Locate the cell with the specified text and output its (x, y) center coordinate. 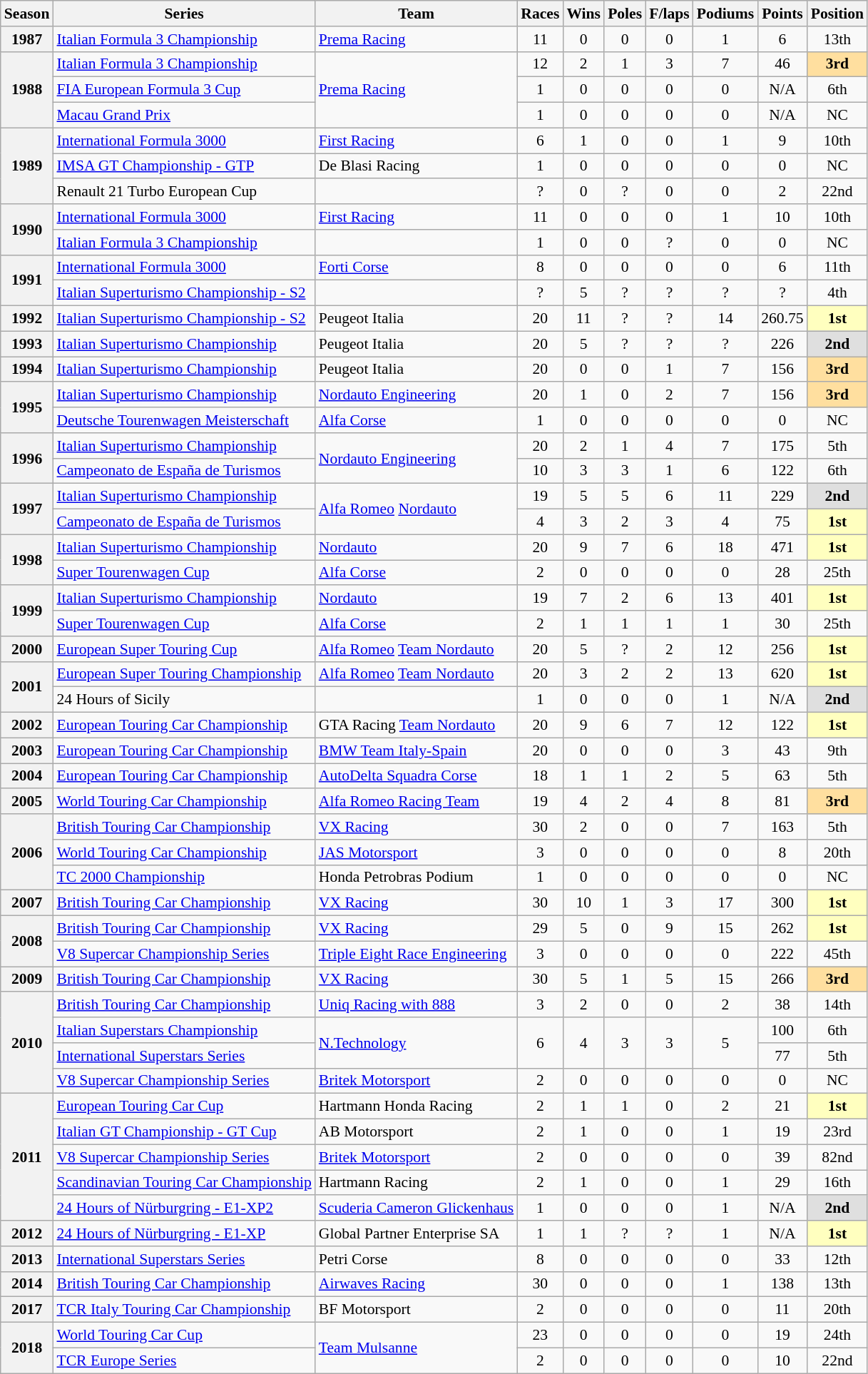
2009 (27, 979)
2010 (27, 1043)
Wins (583, 14)
Podiums (726, 14)
Triple Eight Race Engineering (417, 954)
222 (782, 954)
23 (540, 1335)
63 (782, 776)
N.Technology (417, 1043)
163 (782, 827)
Season (27, 14)
2007 (27, 903)
75 (782, 522)
2017 (27, 1310)
BMW Team Italy-Spain (417, 750)
256 (782, 649)
Uniq Racing with 888 (417, 1005)
Poles (625, 14)
Scandinavian Touring Car Championship (184, 1183)
4th (837, 293)
F/laps (669, 14)
24 Hours of Nürburgring - E1-XP (184, 1233)
European Touring Car Cup (184, 1106)
Hartmann Racing (417, 1183)
82nd (837, 1157)
1987 (27, 39)
28 (782, 573)
38 (782, 1005)
FIA European Formula 3 Cup (184, 90)
Team (417, 14)
Petri Corse (417, 1259)
262 (782, 929)
12th (837, 1259)
14th (837, 1005)
Airwaves Racing (417, 1284)
Honda Petrobras Podium (417, 877)
9th (837, 750)
138 (782, 1284)
1993 (27, 344)
Team Mulsanne (417, 1348)
1991 (27, 280)
1990 (27, 230)
21 (782, 1106)
1998 (27, 559)
16th (837, 1183)
European Super Touring Championship (184, 674)
1997 (27, 509)
24 Hours of Nürburgring - E1-XP2 (184, 1208)
Position (837, 14)
33 (782, 1259)
2018 (27, 1348)
Italian GT Championship - GT Cup (184, 1132)
266 (782, 979)
Macau Grand Prix (184, 116)
1996 (27, 458)
24 Hours of Sicily (184, 700)
JAS Motorsport (417, 853)
100 (782, 1030)
1999 (27, 611)
IMSA GT Championship - GTP (184, 166)
2014 (27, 1284)
1989 (27, 166)
620 (782, 674)
43 (782, 750)
1995 (27, 408)
175 (782, 446)
AB Motorsport (417, 1132)
Italian Superstars Championship (184, 1030)
2013 (27, 1259)
77 (782, 1056)
24th (837, 1335)
260.75 (782, 319)
1992 (27, 319)
300 (782, 903)
Races (540, 14)
GTA Racing Team Nordauto (417, 726)
23rd (837, 1132)
471 (782, 547)
BF Motorsport (417, 1310)
229 (782, 497)
Alfa Romeo Nordauto (417, 509)
2011 (27, 1157)
2001 (27, 686)
39 (782, 1157)
2006 (27, 852)
Deutsche Tourenwagen Meisterschaft (184, 420)
Hartmann Honda Racing (417, 1106)
2000 (27, 649)
1988 (27, 90)
Global Partner Enterprise SA (417, 1233)
TC 2000 Championship (184, 877)
2003 (27, 750)
Forti Corse (417, 268)
2005 (27, 802)
11th (837, 268)
2002 (27, 726)
TCR Italy Touring Car Championship (184, 1310)
81 (782, 802)
226 (782, 344)
45th (837, 954)
17 (726, 903)
1994 (27, 370)
2012 (27, 1233)
De Blasi Racing (417, 166)
Scuderia Cameron Glickenhaus (417, 1208)
14 (726, 319)
World Touring Car Cup (184, 1335)
Series (184, 14)
Renault 21 Turbo European Cup (184, 192)
Points (782, 14)
TCR Europe Series (184, 1360)
European Super Touring Cup (184, 649)
401 (782, 599)
2008 (27, 942)
2004 (27, 776)
46 (782, 64)
AutoDelta Squadra Corse (417, 776)
Alfa Romeo Racing Team (417, 802)
